Provide the (x, y) coordinate of the cell's center where the given text is located.  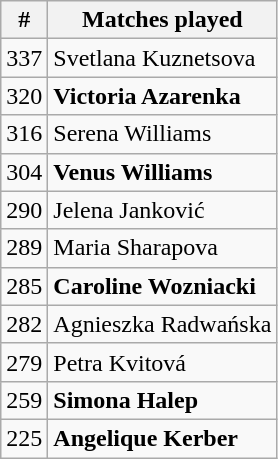
Simona Halep (162, 400)
Jelena Janković (162, 210)
225 (24, 438)
316 (24, 134)
Serena Williams (162, 134)
Svetlana Kuznetsova (162, 58)
259 (24, 400)
Maria Sharapova (162, 248)
289 (24, 248)
# (24, 20)
Petra Kvitová (162, 362)
320 (24, 96)
290 (24, 210)
285 (24, 286)
337 (24, 58)
282 (24, 324)
Matches played (162, 20)
279 (24, 362)
Victoria Azarenka (162, 96)
304 (24, 172)
Venus Williams (162, 172)
Caroline Wozniacki (162, 286)
Angelique Kerber (162, 438)
Agnieszka Radwańska (162, 324)
